Scan for the cell matching the given text and deliver its [x, y] coordinate at center. 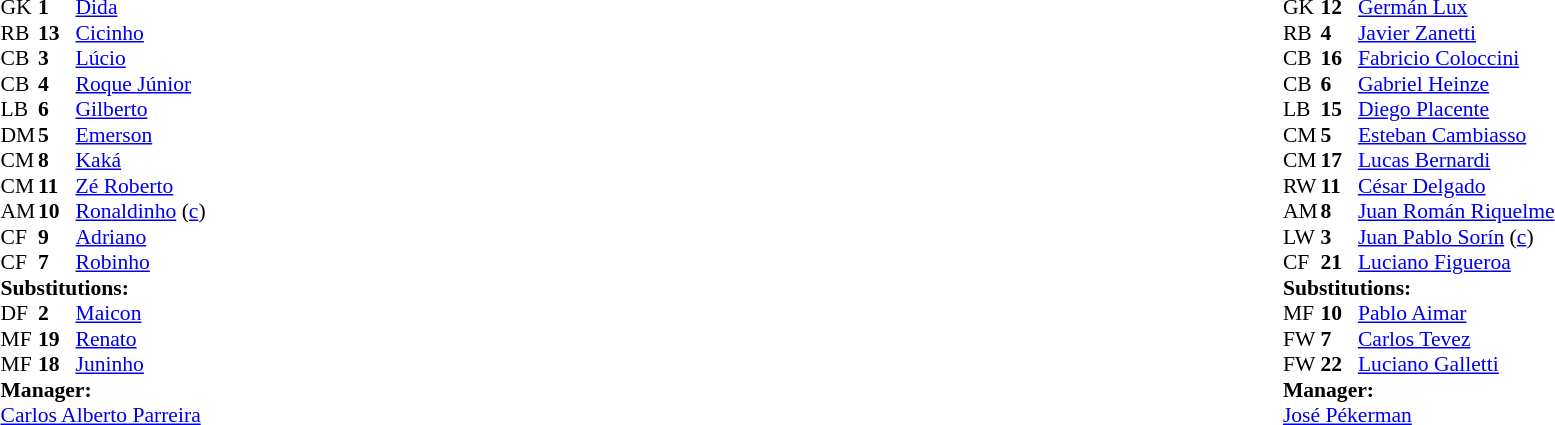
Luciano Figueroa [1456, 263]
19 [57, 339]
9 [57, 237]
18 [57, 365]
Adriano [141, 237]
Juan Pablo Sorín (c) [1456, 237]
Carlos Tevez [1456, 339]
Juan Román Riquelme [1456, 211]
Lucas Bernardi [1456, 161]
Juninho [141, 365]
Roque Júnior [141, 84]
Gabriel Heinze [1456, 84]
Maicon [141, 313]
RW [1302, 186]
Ronaldinho (c) [141, 211]
César Delgado [1456, 186]
Luciano Galletti [1456, 365]
Pablo Aimar [1456, 313]
DM [19, 135]
Diego Placente [1456, 109]
22 [1339, 365]
17 [1339, 161]
Robinho [141, 263]
Fabricio Coloccini [1456, 59]
15 [1339, 109]
Zé Roberto [141, 186]
2 [57, 313]
Gilberto [141, 109]
DF [19, 313]
Cicinho [141, 33]
Emerson [141, 135]
21 [1339, 263]
Lúcio [141, 59]
LW [1302, 237]
Esteban Cambiasso [1456, 135]
Javier Zanetti [1456, 33]
13 [57, 33]
Renato [141, 339]
16 [1339, 59]
Kaká [141, 161]
